Detect which cell encompasses the target text, then output its [x, y] center coordinate. 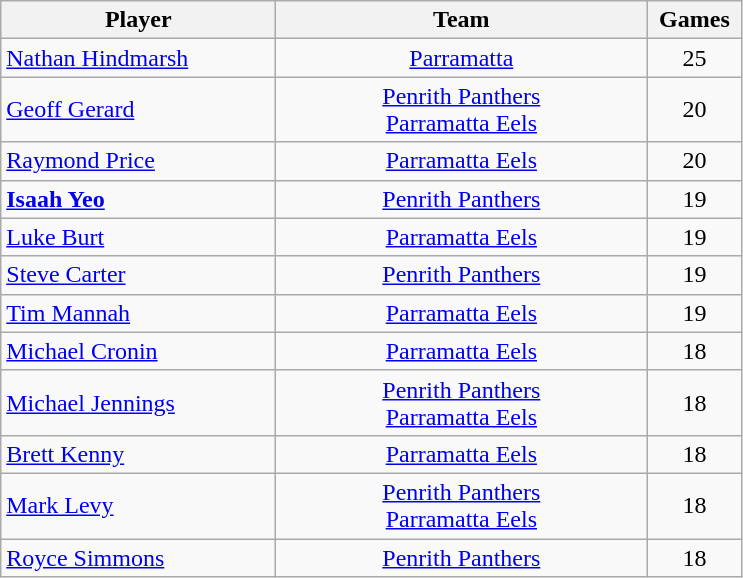
Isaah Yeo [138, 199]
Brett Kenny [138, 454]
Michael Jennings [138, 402]
Steve Carter [138, 275]
Tim Mannah [138, 313]
Team [462, 20]
Royce Simmons [138, 557]
Nathan Hindmarsh [138, 58]
Michael Cronin [138, 351]
25 [694, 58]
Games [694, 20]
Parramatta [462, 58]
Mark Levy [138, 506]
Player [138, 20]
Luke Burt [138, 237]
Raymond Price [138, 161]
Geoff Gerard [138, 110]
